Find where the given text appears and provide that cell's center as [X, Y] coordinate. 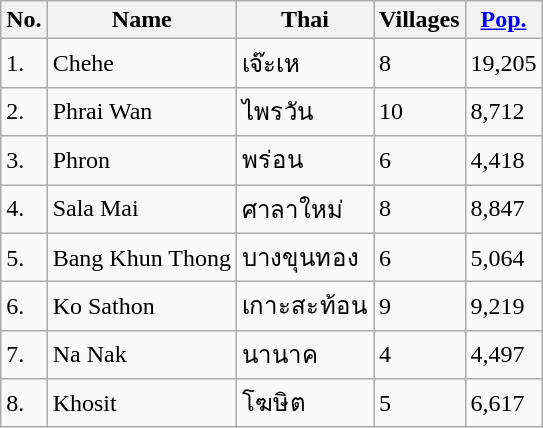
เจ๊ะเห [304, 64]
8,712 [504, 112]
4,497 [504, 354]
Phrai Wan [142, 112]
5,064 [504, 258]
5 [420, 404]
Villages [420, 20]
Na Nak [142, 354]
Chehe [142, 64]
3. [24, 160]
โฆษิต [304, 404]
Pop. [504, 20]
No. [24, 20]
นานาค [304, 354]
Bang Khun Thong [142, 258]
พร่อน [304, 160]
ไพรวัน [304, 112]
7. [24, 354]
1. [24, 64]
9 [420, 306]
Phron [142, 160]
5. [24, 258]
Sala Mai [142, 208]
ศาลาใหม่ [304, 208]
4,418 [504, 160]
4. [24, 208]
4 [420, 354]
Khosit [142, 404]
19,205 [504, 64]
Name [142, 20]
Thai [304, 20]
9,219 [504, 306]
เกาะสะท้อน [304, 306]
8. [24, 404]
2. [24, 112]
10 [420, 112]
8,847 [504, 208]
6. [24, 306]
บางขุนทอง [304, 258]
6,617 [504, 404]
Ko Sathon [142, 306]
